Capture the cell that displays the provided text and extract its (X, Y) central coordinate. 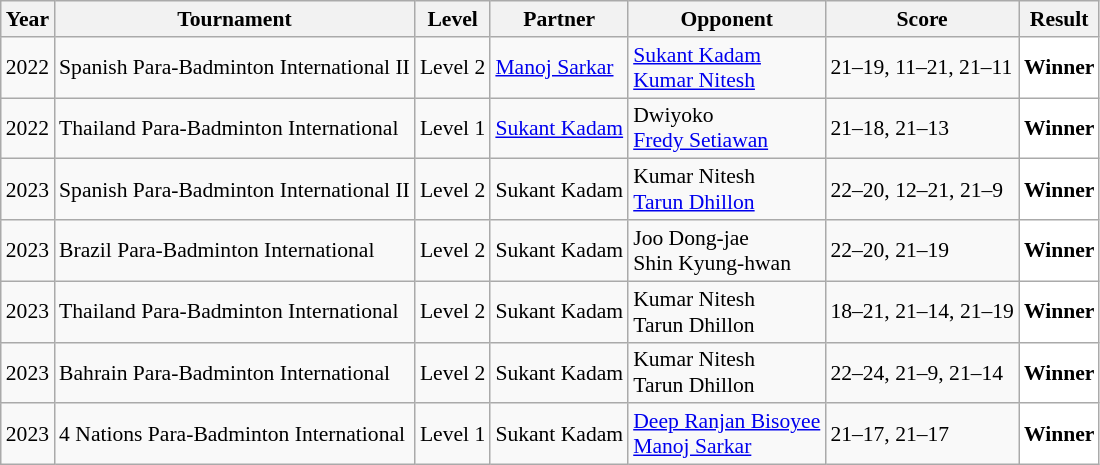
Joo Dong-jae Shin Kyung-hwan (726, 250)
Result (1060, 19)
22–24, 21–9, 21–14 (922, 372)
4 Nations Para-Badminton International (234, 434)
Brazil Para-Badminton International (234, 250)
Score (922, 19)
21–19, 11–21, 21–11 (922, 68)
Deep Ranjan Bisoyee Manoj Sarkar (726, 434)
Manoj Sarkar (559, 68)
18–21, 21–14, 21–19 (922, 312)
22–20, 21–19 (922, 250)
21–18, 21–13 (922, 128)
Partner (559, 19)
Sukant Kadam Kumar Nitesh (726, 68)
Tournament (234, 19)
Year (28, 19)
21–17, 21–17 (922, 434)
Dwiyoko Fredy Setiawan (726, 128)
Level (452, 19)
22–20, 12–21, 21–9 (922, 190)
Opponent (726, 19)
Bahrain Para-Badminton International (234, 372)
